Search for the cell housing the specified text and yield its [X, Y] center coordinate. 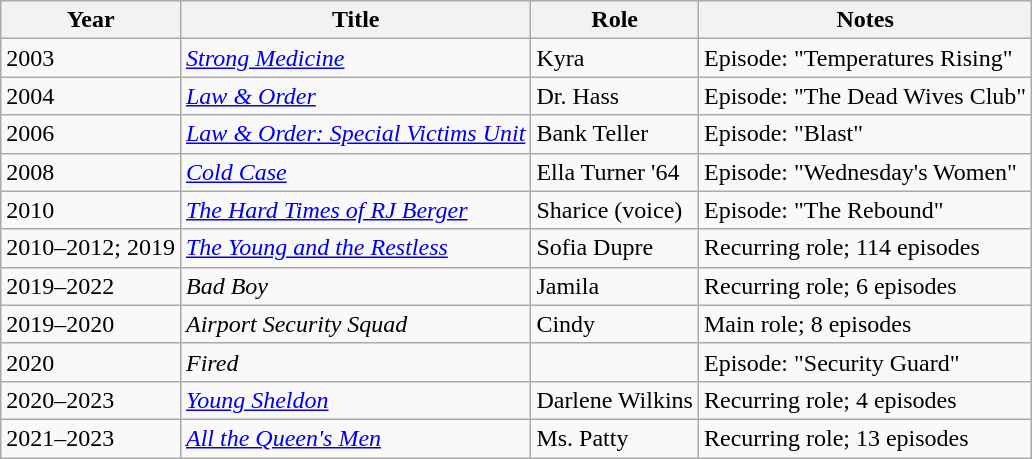
2006 [91, 134]
All the Queen's Men [355, 438]
2020 [91, 362]
Episode: "Temperatures Rising" [864, 58]
Darlene Wilkins [615, 400]
Bad Boy [355, 286]
2021–2023 [91, 438]
Year [91, 20]
The Young and the Restless [355, 248]
2010–2012; 2019 [91, 248]
Kyra [615, 58]
Recurring role; 114 episodes [864, 248]
Episode: "Security Guard" [864, 362]
2010 [91, 210]
2004 [91, 96]
Cold Case [355, 172]
Bank Teller [615, 134]
Recurring role; 4 episodes [864, 400]
Cindy [615, 324]
Episode: "The Rebound" [864, 210]
Recurring role; 13 episodes [864, 438]
2020–2023 [91, 400]
Notes [864, 20]
Dr. Hass [615, 96]
Sharice (voice) [615, 210]
Young Sheldon [355, 400]
Main role; 8 episodes [864, 324]
Law & Order: Special Victims Unit [355, 134]
Role [615, 20]
2003 [91, 58]
Episode: "Wednesday's Women" [864, 172]
Ella Turner '64 [615, 172]
2008 [91, 172]
Sofia Dupre [615, 248]
2019–2020 [91, 324]
Jamila [615, 286]
Ms. Patty [615, 438]
Episode: "The Dead Wives Club" [864, 96]
The Hard Times of RJ Berger [355, 210]
Law & Order [355, 96]
Strong Medicine [355, 58]
Episode: "Blast" [864, 134]
Title [355, 20]
Airport Security Squad [355, 324]
2019–2022 [91, 286]
Fired [355, 362]
Recurring role; 6 episodes [864, 286]
